Return the (x, y) coordinate for the center point of the cell that contains the specified text.  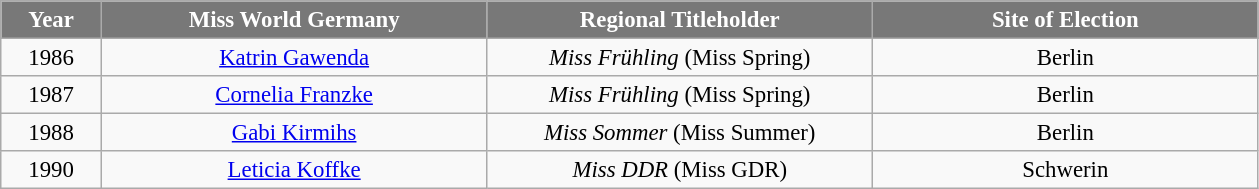
Miss Sommer (Miss Summer) (680, 133)
1988 (52, 133)
1986 (52, 58)
Cornelia Franzke (294, 95)
Katrin Gawenda (294, 58)
1990 (52, 170)
Year (52, 20)
Gabi Kirmihs (294, 133)
1987 (52, 95)
Miss World Germany (294, 20)
Regional Titleholder (680, 20)
Leticia Koffke (294, 170)
Schwerin (1066, 170)
Miss DDR (Miss GDR) (680, 170)
Site of Election (1066, 20)
